Provide the (X, Y) coordinate of the cell's center where the given text is located.  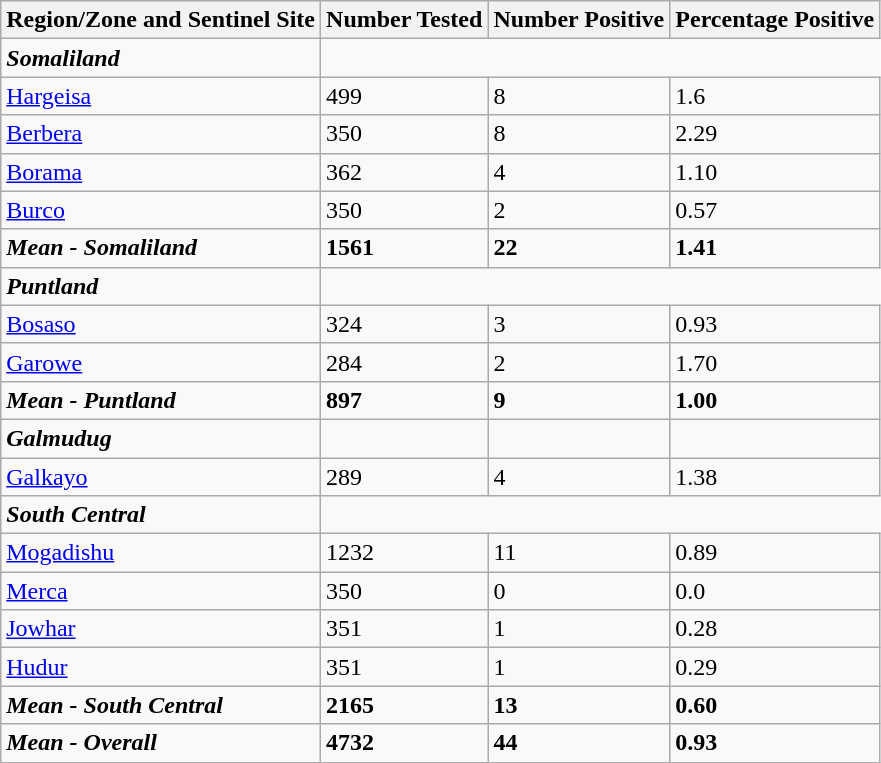
Percentage Positive (775, 20)
362 (404, 172)
1.70 (775, 362)
1.00 (775, 400)
44 (579, 743)
1.6 (775, 96)
22 (579, 248)
Galkayo (161, 477)
0 (579, 591)
Mean - South Central (161, 705)
Borama (161, 172)
Hargeisa (161, 96)
South Central (161, 515)
1561 (404, 248)
324 (404, 324)
4732 (404, 743)
1.41 (775, 248)
Burco (161, 210)
1.10 (775, 172)
0.60 (775, 705)
Hudur (161, 667)
Puntland (161, 286)
1232 (404, 553)
Mean - Puntland (161, 400)
Garowe (161, 362)
Region/Zone and Sentinel Site (161, 20)
2165 (404, 705)
Number Positive (579, 20)
Berbera (161, 134)
897 (404, 400)
Bosaso (161, 324)
289 (404, 477)
Galmudug (161, 438)
0.57 (775, 210)
13 (579, 705)
Merca (161, 591)
Jowhar (161, 629)
Mean - Overall (161, 743)
2.29 (775, 134)
499 (404, 96)
0.0 (775, 591)
0.89 (775, 553)
9 (579, 400)
Somaliland (161, 58)
3 (579, 324)
1.38 (775, 477)
11 (579, 553)
284 (404, 362)
Mogadishu (161, 553)
Mean - Somaliland (161, 248)
0.28 (775, 629)
Number Tested (404, 20)
0.29 (775, 667)
